Find where the given text appears and provide that cell's center as (X, Y) coordinate. 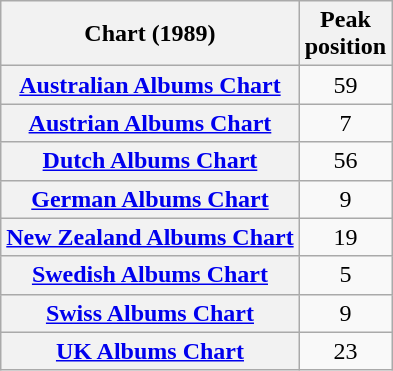
56 (345, 161)
New Zealand Albums Chart (150, 237)
Swiss Albums Chart (150, 313)
Peakposition (345, 34)
23 (345, 351)
Chart (1989) (150, 34)
Austrian Albums Chart (150, 123)
UK Albums Chart (150, 351)
Swedish Albums Chart (150, 275)
Dutch Albums Chart (150, 161)
59 (345, 85)
Australian Albums Chart (150, 85)
7 (345, 123)
German Albums Chart (150, 199)
5 (345, 275)
19 (345, 237)
